Capture the cell that displays the provided text and extract its [X, Y] central coordinate. 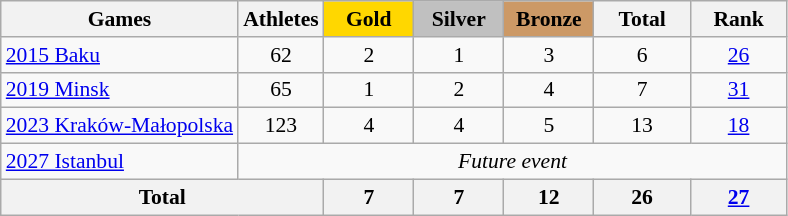
5 [549, 126]
Future event [512, 162]
2027 Istanbul [120, 162]
6 [642, 55]
12 [549, 197]
3 [549, 55]
123 [281, 126]
62 [281, 55]
Gold [369, 19]
Athletes [281, 19]
Silver [459, 19]
18 [738, 126]
31 [738, 90]
2023 Kraków-Małopolska [120, 126]
Bronze [549, 19]
Games [120, 19]
2019 Minsk [120, 90]
Rank [738, 19]
65 [281, 90]
2015 Baku [120, 55]
27 [738, 197]
13 [642, 126]
